Identify which cell holds the provided text, then report its (x, y) central coordinate. 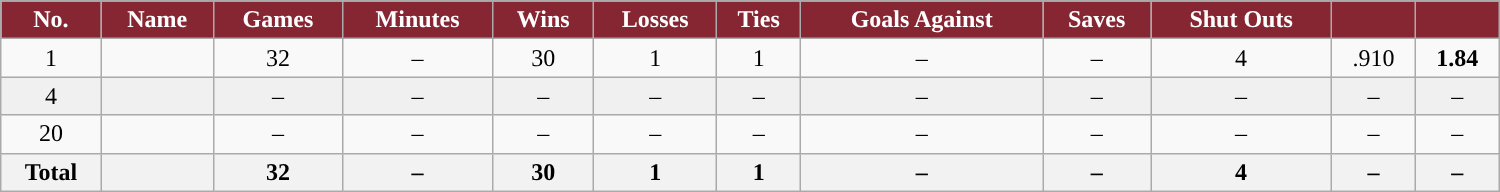
Losses (656, 20)
Shut Outs (1242, 20)
Minutes (417, 20)
20 (51, 134)
Goals Against (922, 20)
.910 (1373, 58)
Games (278, 20)
Ties (759, 20)
Total (51, 172)
Name (157, 20)
1.84 (1457, 58)
No. (51, 20)
Saves (1097, 20)
Wins (544, 20)
